Find where the given text appears and provide that cell's center as (X, Y) coordinate. 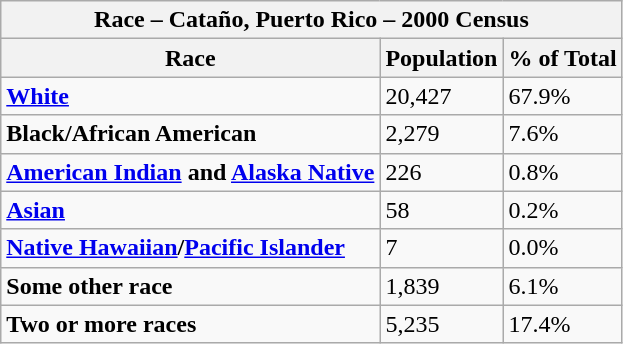
7 (442, 248)
1,839 (442, 286)
0.2% (562, 210)
20,427 (442, 96)
Black/African American (190, 134)
0.0% (562, 248)
White (190, 96)
Asian (190, 210)
American Indian and Alaska Native (190, 172)
6.1% (562, 286)
Two or more races (190, 324)
226 (442, 172)
Race (190, 58)
Native Hawaiian/Pacific Islander (190, 248)
% of Total (562, 58)
0.8% (562, 172)
67.9% (562, 96)
Some other race (190, 286)
Population (442, 58)
17.4% (562, 324)
Race – Cataño, Puerto Rico – 2000 Census (312, 20)
2,279 (442, 134)
5,235 (442, 324)
7.6% (562, 134)
58 (442, 210)
